Provide the (x, y) coordinate of the cell's center where the given text is located.  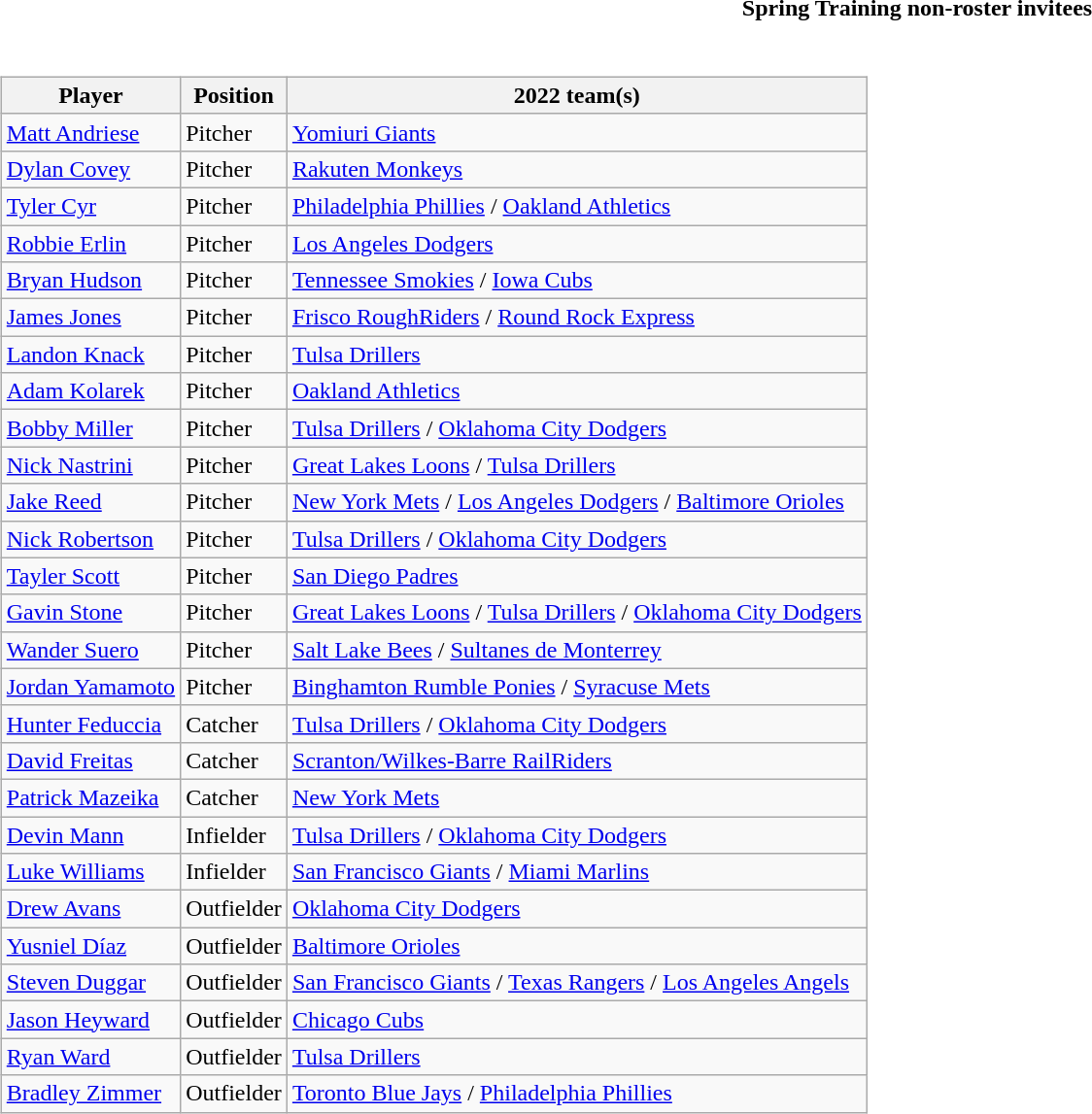
Bobby Miller (90, 428)
Luke Williams (90, 872)
Binghamton Rumble Ponies / Syracuse Mets (577, 687)
Position (234, 95)
Los Angeles Dodgers (577, 244)
Jordan Yamamoto (90, 687)
Yomiuri Giants (577, 132)
New York Mets (577, 797)
Philadelphia Phillies / Oakland Athletics (577, 206)
Patrick Mazeika (90, 797)
Toronto Blue Jays / Philadelphia Phillies (577, 1094)
Jake Reed (90, 502)
Oakland Athletics (577, 391)
David Freitas (90, 760)
Wander Suero (90, 650)
Devin Mann (90, 834)
Tennessee Smokies / Iowa Cubs (577, 281)
San Diego Padres (577, 576)
New York Mets / Los Angeles Dodgers / Baltimore Orioles (577, 502)
San Francisco Giants / Miami Marlins (577, 872)
James Jones (90, 318)
Drew Avans (90, 909)
Bradley Zimmer (90, 1094)
Chicago Cubs (577, 1020)
Adam Kolarek (90, 391)
Steven Duggar (90, 983)
Bryan Hudson (90, 281)
Ryan Ward (90, 1057)
Oklahoma City Dodgers (577, 909)
Dylan Covey (90, 169)
Rakuten Monkeys (577, 169)
Matt Andriese (90, 132)
Robbie Erlin (90, 244)
Jason Heyward (90, 1020)
Player (90, 95)
Yusniel Díaz (90, 946)
Nick Robertson (90, 539)
Salt Lake Bees / Sultanes de Monterrey (577, 650)
Frisco RoughRiders / Round Rock Express (577, 318)
Tyler Cyr (90, 206)
San Francisco Giants / Texas Rangers / Los Angeles Angels (577, 983)
2022 team(s) (577, 95)
Landon Knack (90, 354)
Nick Nastrini (90, 465)
Baltimore Orioles (577, 946)
Gavin Stone (90, 613)
Scranton/Wilkes-Barre RailRiders (577, 760)
Great Lakes Loons / Tulsa Drillers (577, 465)
Great Lakes Loons / Tulsa Drillers / Oklahoma City Dodgers (577, 613)
Tayler Scott (90, 576)
Hunter Feduccia (90, 724)
